Pinpoint the cell where the given text exists, returning its [X, Y] midpoint coordinate. 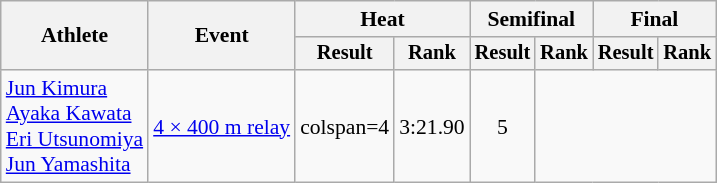
5 [503, 126]
Final [654, 19]
Semifinal [532, 19]
Event [222, 36]
colspan=4 [344, 126]
Jun KimuraAyaka KawataEri UtsunomiyaJun Yamashita [74, 126]
Athlete [74, 36]
Heat [382, 19]
4 × 400 m relay [222, 126]
3:21.90 [432, 126]
